Identify which cell holds the provided text, then report its [X, Y] central coordinate. 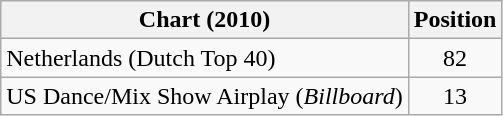
Position [455, 20]
Netherlands (Dutch Top 40) [204, 58]
Chart (2010) [204, 20]
US Dance/Mix Show Airplay (Billboard) [204, 96]
13 [455, 96]
82 [455, 58]
